Scan for the cell matching the given text and deliver its [X, Y] coordinate at center. 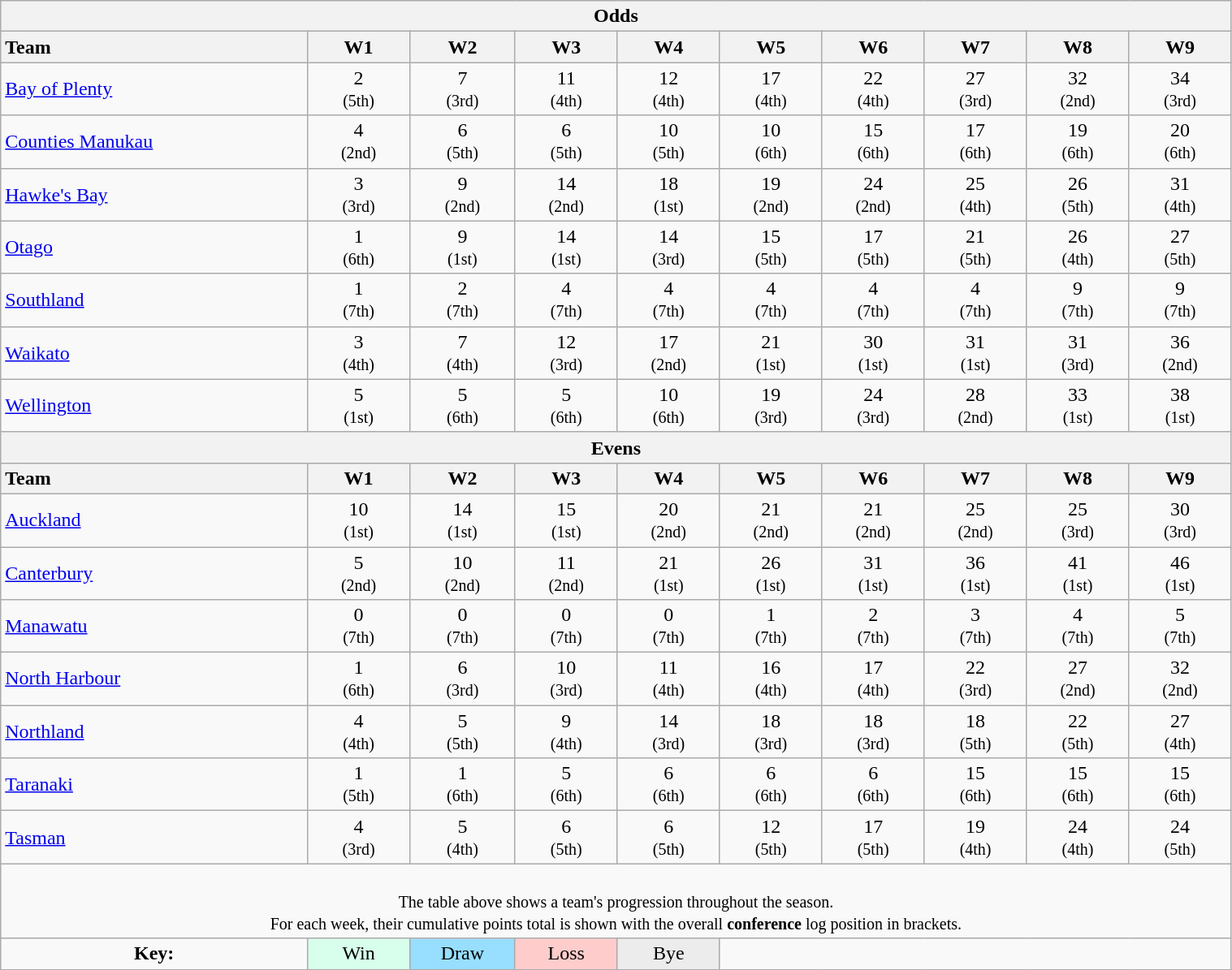
10(1st) [359, 519]
26(4th) [1078, 247]
26(1st) [771, 573]
Bye [668, 954]
9(1st) [463, 247]
10(2nd) [463, 573]
5(5th) [463, 732]
17(6th) [975, 141]
30(3rd) [1180, 519]
Draw [463, 954]
4(2nd) [359, 141]
31(3rd) [1078, 352]
19(4th) [975, 838]
46(1st) [1180, 573]
Manawatu [154, 627]
3(7th) [975, 627]
14(2nd) [566, 195]
10(3rd) [566, 679]
Tasman [154, 838]
12(3rd) [566, 352]
Auckland [154, 519]
22(4th) [873, 89]
22(5th) [1078, 732]
20(2nd) [668, 519]
34(3rd) [1180, 89]
9(4th) [566, 732]
Key: [154, 954]
Otago [154, 247]
1(5th) [359, 784]
24(4th) [1078, 838]
Bay of Plenty [154, 89]
Counties Manukau [154, 141]
36(2nd) [1180, 352]
6(3rd) [463, 679]
15(5th) [771, 247]
31(4th) [1180, 195]
28(2nd) [975, 406]
30(1st) [873, 352]
Southland [154, 300]
5(2nd) [359, 573]
19(2nd) [771, 195]
25(3rd) [1078, 519]
27(5th) [1180, 247]
41(1st) [1078, 573]
Northland [154, 732]
11(2nd) [566, 573]
North Harbour [154, 679]
18(5th) [975, 732]
Waikato [154, 352]
5(1st) [359, 406]
19(6th) [1078, 141]
36(1st) [975, 573]
21(5th) [975, 247]
18(1st) [668, 195]
12(5th) [771, 838]
26(5th) [1078, 195]
Hawke's Bay [154, 195]
5(7th) [1180, 627]
Taranaki [154, 784]
27(3rd) [975, 89]
3(3rd) [359, 195]
7(3rd) [463, 89]
19(3rd) [771, 406]
3(4th) [359, 352]
25(2nd) [975, 519]
17(2nd) [668, 352]
15(1st) [566, 519]
4(4th) [359, 732]
24(2nd) [873, 195]
16(4th) [771, 679]
2(5th) [359, 89]
Win [359, 954]
22(3rd) [975, 679]
Loss [566, 954]
Wellington [154, 406]
12(4th) [668, 89]
27(2nd) [1078, 679]
Canterbury [154, 573]
20(6th) [1180, 141]
Evens [616, 447]
27(4th) [1180, 732]
24(3rd) [873, 406]
25(4th) [975, 195]
33(1st) [1078, 406]
10(5th) [668, 141]
4(3rd) [359, 838]
9(2nd) [463, 195]
Odds [616, 16]
5(4th) [463, 838]
24(5th) [1180, 838]
7(4th) [463, 352]
38(1st) [1180, 406]
